Find where the given text appears and provide that cell's center as (x, y) coordinate. 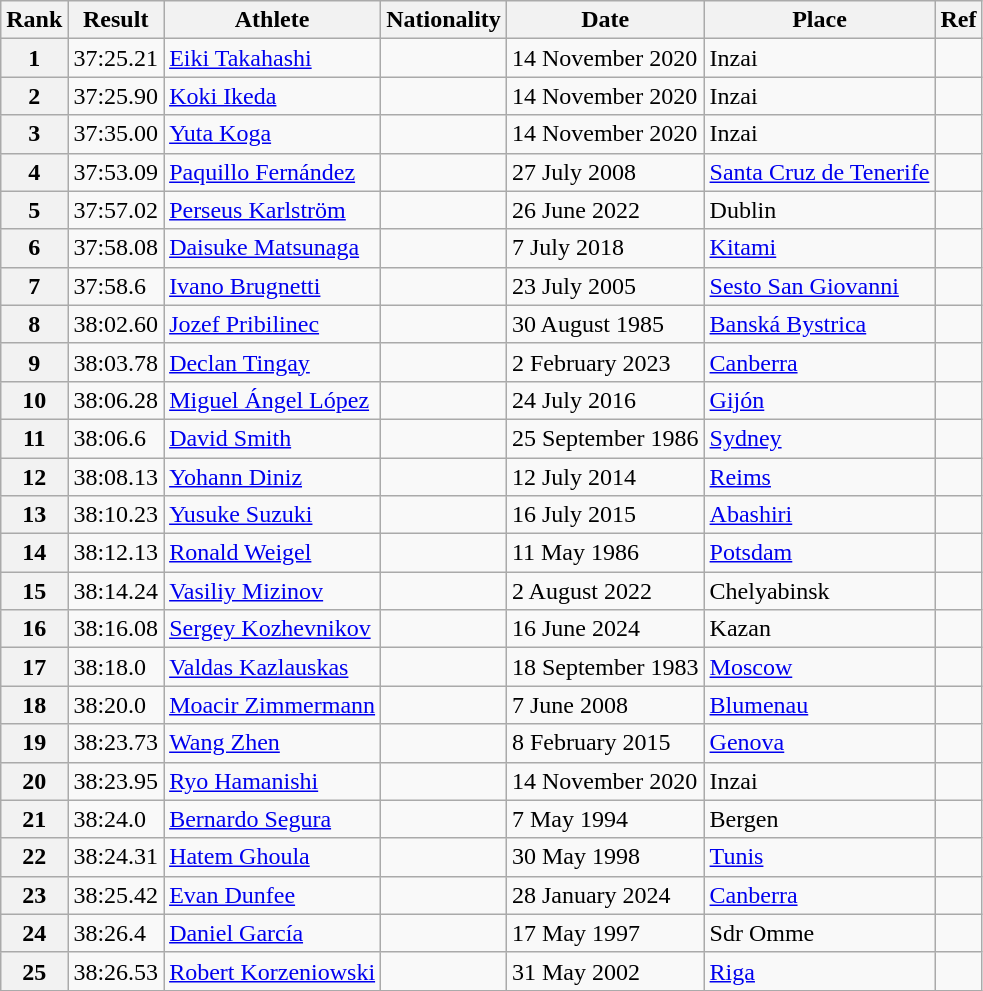
2 February 2023 (605, 362)
Koki Ikeda (272, 96)
Rank (34, 20)
37:25.21 (116, 58)
16 July 2015 (605, 515)
7 July 2018 (605, 248)
Wang Zhen (272, 743)
Paquillo Fernández (272, 172)
11 (34, 438)
6 (34, 248)
38:23.95 (116, 781)
37:35.00 (116, 134)
Kazan (820, 629)
Athlete (272, 20)
Hatem Ghoula (272, 857)
Miguel Ángel López (272, 400)
38:08.13 (116, 477)
Ref (958, 20)
David Smith (272, 438)
Yuta Koga (272, 134)
10 (34, 400)
7 June 2008 (605, 705)
38:23.73 (116, 743)
12 (34, 477)
Eiki Takahashi (272, 58)
14 (34, 553)
Potsdam (820, 553)
31 May 2002 (605, 971)
Yusuke Suzuki (272, 515)
23 July 2005 (605, 286)
Place (820, 20)
28 January 2024 (605, 895)
30 May 1998 (605, 857)
4 (34, 172)
7 May 1994 (605, 819)
7 (34, 286)
38:03.78 (116, 362)
Tunis (820, 857)
25 (34, 971)
11 May 1986 (605, 553)
Reims (820, 477)
37:58.08 (116, 248)
Robert Korzeniowski (272, 971)
20 (34, 781)
22 (34, 857)
24 July 2016 (605, 400)
Moacir Zimmermann (272, 705)
9 (34, 362)
Dublin (820, 210)
Gijón (820, 400)
37:25.90 (116, 96)
17 (34, 667)
38:26.4 (116, 933)
38:06.6 (116, 438)
Kitami (820, 248)
Abashiri (820, 515)
37:53.09 (116, 172)
12 July 2014 (605, 477)
Chelyabinsk (820, 591)
Sergey Kozhevnikov (272, 629)
Blumenau (820, 705)
24 (34, 933)
18 (34, 705)
38:20.0 (116, 705)
Bergen (820, 819)
Result (116, 20)
Jozef Pribilinec (272, 324)
37:57.02 (116, 210)
Perseus Karlström (272, 210)
38:02.60 (116, 324)
26 June 2022 (605, 210)
Declan Tingay (272, 362)
38:25.42 (116, 895)
Riga (820, 971)
Date (605, 20)
25 September 1986 (605, 438)
18 September 1983 (605, 667)
8 (34, 324)
2 August 2022 (605, 591)
Bernardo Segura (272, 819)
Ronald Weigel (272, 553)
Evan Dunfee (272, 895)
8 February 2015 (605, 743)
5 (34, 210)
38:26.53 (116, 971)
16 (34, 629)
16 June 2024 (605, 629)
17 May 1997 (605, 933)
38:18.0 (116, 667)
38:14.24 (116, 591)
Nationality (444, 20)
38:16.08 (116, 629)
Genova (820, 743)
Sesto San Giovanni (820, 286)
27 July 2008 (605, 172)
Valdas Kazlauskas (272, 667)
3 (34, 134)
38:12.13 (116, 553)
Daisuke Matsunaga (272, 248)
37:58.6 (116, 286)
Yohann Diniz (272, 477)
Sdr Omme (820, 933)
19 (34, 743)
38:10.23 (116, 515)
1 (34, 58)
Moscow (820, 667)
Ryo Hamanishi (272, 781)
38:24.0 (116, 819)
Santa Cruz de Tenerife (820, 172)
Sydney (820, 438)
Ivano Brugnetti (272, 286)
15 (34, 591)
2 (34, 96)
23 (34, 895)
38:24.31 (116, 857)
Daniel García (272, 933)
30 August 1985 (605, 324)
21 (34, 819)
Banská Bystrica (820, 324)
38:06.28 (116, 400)
13 (34, 515)
Vasiliy Mizinov (272, 591)
